Find where the given text appears and provide that cell's center as [X, Y] coordinate. 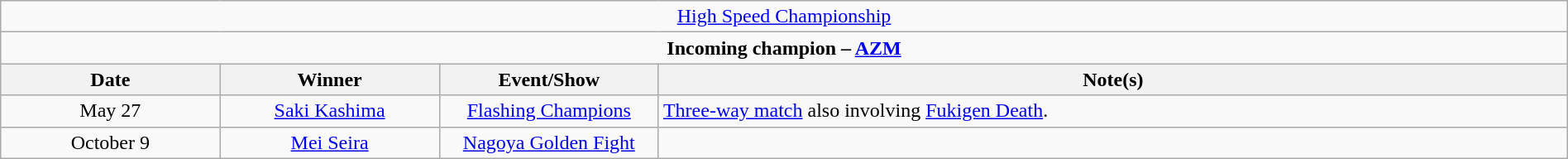
Note(s) [1113, 79]
Saki Kashima [329, 111]
Nagoya Golden Fight [549, 142]
Date [111, 79]
Three-way match also involving Fukigen Death. [1113, 111]
Mei Seira [329, 142]
High Speed Championship [784, 17]
May 27 [111, 111]
Flashing Champions [549, 111]
October 9 [111, 142]
Winner [329, 79]
Event/Show [549, 79]
Incoming champion – AZM [784, 48]
